Scan for the cell matching the given text and deliver its [X, Y] coordinate at center. 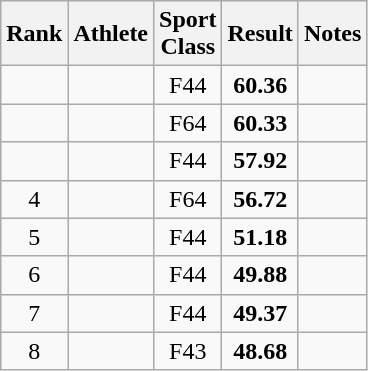
Result [260, 34]
SportClass [188, 34]
6 [34, 275]
Rank [34, 34]
48.68 [260, 351]
51.18 [260, 237]
56.72 [260, 199]
Athlete [111, 34]
Notes [332, 34]
60.33 [260, 123]
5 [34, 237]
F43 [188, 351]
49.88 [260, 275]
8 [34, 351]
49.37 [260, 313]
7 [34, 313]
60.36 [260, 85]
4 [34, 199]
57.92 [260, 161]
